Scan for the cell matching the given text and deliver its (X, Y) coordinate at center. 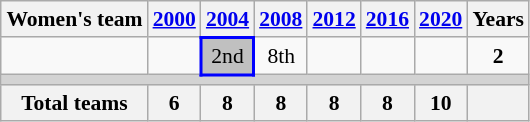
2000 (174, 19)
Years (498, 19)
2008 (280, 19)
Total teams (74, 104)
2020 (440, 19)
2004 (228, 19)
2 (498, 56)
2nd (228, 56)
10 (440, 104)
8th (280, 56)
2012 (334, 19)
6 (174, 104)
Women's team (74, 19)
2016 (388, 19)
